From the cell containing the given text, extract its center point as (X, Y) coordinate. 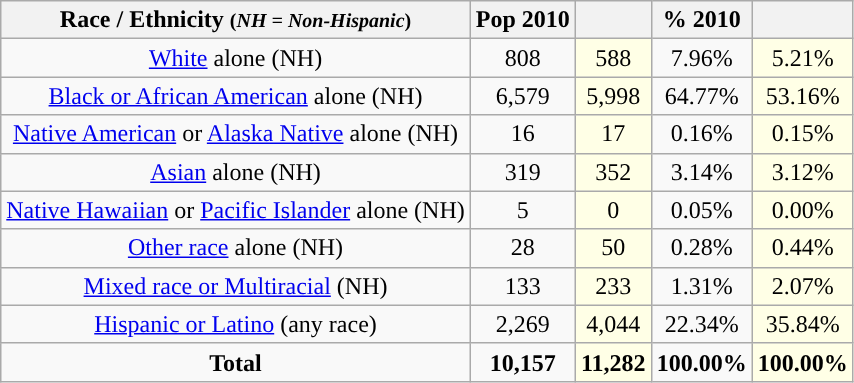
808 (522, 58)
Pop 2010 (522, 20)
0.28% (702, 248)
1.31% (702, 286)
64.77% (702, 96)
Asian alone (NH) (236, 172)
6,579 (522, 96)
3.12% (802, 172)
Race / Ethnicity (NH = Non-Hispanic) (236, 20)
2.07% (802, 286)
Other race alone (NH) (236, 248)
Native Hawaiian or Pacific Islander alone (NH) (236, 210)
Native American or Alaska Native alone (NH) (236, 134)
0.44% (802, 248)
Total (236, 362)
319 (522, 172)
3.14% (702, 172)
352 (613, 172)
5.21% (802, 58)
10,157 (522, 362)
0.15% (802, 134)
588 (613, 58)
Hispanic or Latino (any race) (236, 324)
11,282 (613, 362)
17 (613, 134)
2,269 (522, 324)
Mixed race or Multiracial (NH) (236, 286)
53.16% (802, 96)
22.34% (702, 324)
233 (613, 286)
28 (522, 248)
4,044 (613, 324)
0.05% (702, 210)
5 (522, 210)
35.84% (802, 324)
% 2010 (702, 20)
Black or African American alone (NH) (236, 96)
133 (522, 286)
7.96% (702, 58)
0.00% (802, 210)
50 (613, 248)
16 (522, 134)
0 (613, 210)
White alone (NH) (236, 58)
5,998 (613, 96)
0.16% (702, 134)
